Output the [x, y] coordinate of the center of the cell containing the given text.  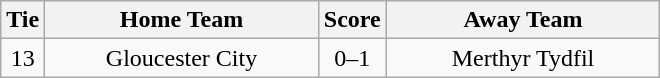
Gloucester City [182, 58]
Tie [23, 20]
Score [352, 20]
Merthyr Tydfil [523, 58]
13 [23, 58]
Home Team [182, 20]
0–1 [352, 58]
Away Team [523, 20]
